Find where the given text appears and provide that cell's center as (x, y) coordinate. 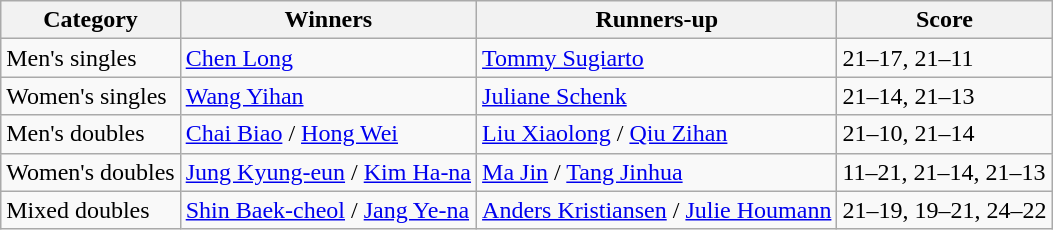
Juliane Schenk (657, 96)
Men's singles (90, 58)
Women's doubles (90, 172)
Category (90, 20)
Liu Xiaolong / Qiu Zihan (657, 134)
11–21, 21–14, 21–13 (944, 172)
Shin Baek-cheol / Jang Ye-na (328, 210)
21–10, 21–14 (944, 134)
Score (944, 20)
Tommy Sugiarto (657, 58)
21–19, 19–21, 24–22 (944, 210)
Runners-up (657, 20)
Chen Long (328, 58)
Mixed doubles (90, 210)
Men's doubles (90, 134)
21–17, 21–11 (944, 58)
Women's singles (90, 96)
Anders Kristiansen / Julie Houmann (657, 210)
Ma Jin / Tang Jinhua (657, 172)
Winners (328, 20)
Chai Biao / Hong Wei (328, 134)
Wang Yihan (328, 96)
21–14, 21–13 (944, 96)
Jung Kyung-eun / Kim Ha-na (328, 172)
